Provide the (X, Y) coordinate of the cell's center where the given text is located.  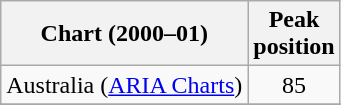
Chart (2000–01) (124, 34)
Australia (ARIA Charts) (124, 85)
Peakposition (294, 34)
85 (294, 85)
